Determine the [X, Y] coordinate at the center of the cell enclosing the given text.  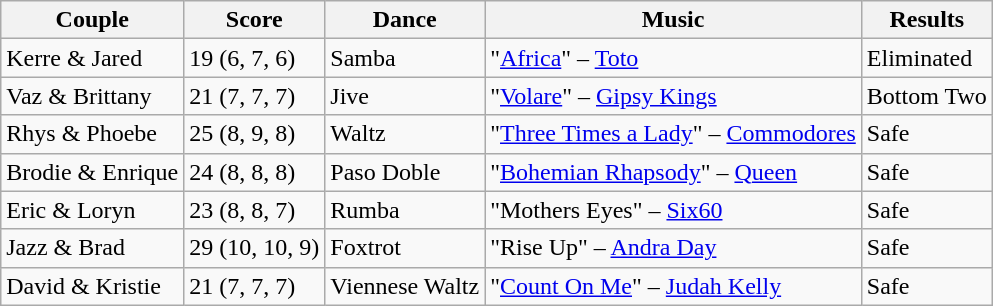
Rhys & Phoebe [92, 134]
Samba [405, 58]
Foxtrot [405, 248]
Score [254, 20]
Jive [405, 96]
Jazz & Brad [92, 248]
"Volare" – Gipsy Kings [674, 96]
David & Kristie [92, 286]
"Count On Me" – Judah Kelly [674, 286]
Couple [92, 20]
"Mothers Eyes" – Six60 [674, 210]
Waltz [405, 134]
23 (8, 8, 7) [254, 210]
Dance [405, 20]
29 (10, 10, 9) [254, 248]
"Rise Up" – Andra Day [674, 248]
Kerre & Jared [92, 58]
"Africa" – Toto [674, 58]
Eric & Loryn [92, 210]
Brodie & Enrique [92, 172]
"Three Times a Lady" – Commodores [674, 134]
Rumba [405, 210]
Music [674, 20]
Viennese Waltz [405, 286]
Bottom Two [926, 96]
25 (8, 9, 8) [254, 134]
24 (8, 8, 8) [254, 172]
Results [926, 20]
Paso Doble [405, 172]
Eliminated [926, 58]
"Bohemian Rhapsody" – Queen [674, 172]
Vaz & Brittany [92, 96]
19 (6, 7, 6) [254, 58]
